Scan for the cell matching the given text and deliver its [x, y] coordinate at center. 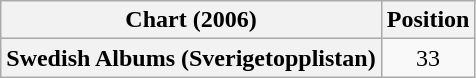
33 [428, 58]
Position [428, 20]
Chart (2006) [191, 20]
Swedish Albums (Sverigetopplistan) [191, 58]
